Scan for the cell matching the given text and deliver its [x, y] coordinate at center. 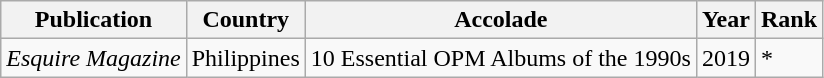
Publication [94, 20]
Country [246, 20]
10 Essential OPM Albums of the 1990s [500, 58]
Rank [788, 20]
Esquire Magazine [94, 58]
Accolade [500, 20]
Year [726, 20]
Philippines [246, 58]
2019 [726, 58]
* [788, 58]
